Identify which cell holds the provided text, then report its (x, y) central coordinate. 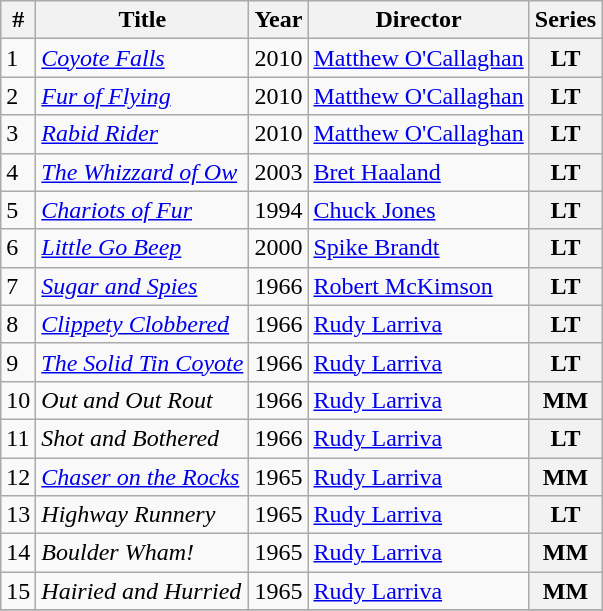
Clippety Clobbered (142, 324)
Highway Runnery (142, 515)
Spike Brandt (418, 248)
Chaser on the Rocks (142, 477)
Shot and Bothered (142, 438)
Rabid Rider (142, 134)
The Solid Tin Coyote (142, 362)
2000 (278, 248)
Coyote Falls (142, 58)
5 (18, 210)
9 (18, 362)
13 (18, 515)
4 (18, 172)
Chuck Jones (418, 210)
Series (565, 20)
Sugar and Spies (142, 286)
1994 (278, 210)
7 (18, 286)
11 (18, 438)
15 (18, 591)
1 (18, 58)
Fur of Flying (142, 96)
# (18, 20)
Boulder Wham! (142, 553)
Little Go Beep (142, 248)
Out and Out Rout (142, 400)
Title (142, 20)
10 (18, 400)
Hairied and Hurried (142, 591)
8 (18, 324)
14 (18, 553)
2 (18, 96)
Year (278, 20)
The Whizzard of Ow (142, 172)
2003 (278, 172)
Director (418, 20)
12 (18, 477)
6 (18, 248)
3 (18, 134)
Bret Haaland (418, 172)
Robert McKimson (418, 286)
Chariots of Fur (142, 210)
